Detect which cell encompasses the target text, then output its (X, Y) center coordinate. 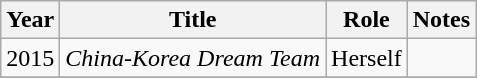
Herself (367, 58)
Notes (441, 20)
China-Korea Dream Team (193, 58)
Year (30, 20)
Role (367, 20)
Title (193, 20)
2015 (30, 58)
